Extract the (X, Y) coordinate from the center of the cell holding the provided text.  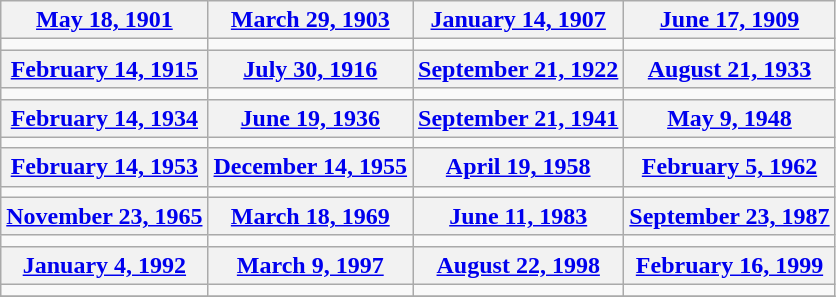
August 22, 1998 (518, 265)
September 23, 1987 (730, 216)
November 23, 1965 (104, 216)
January 14, 1907 (518, 20)
March 9, 1997 (310, 265)
April 19, 1958 (518, 167)
June 11, 1983 (518, 216)
August 21, 1933 (730, 69)
February 14, 1953 (104, 167)
June 19, 1936 (310, 118)
February 16, 1999 (730, 265)
May 18, 1901 (104, 20)
February 14, 1934 (104, 118)
March 18, 1969 (310, 216)
May 9, 1948 (730, 118)
September 21, 1922 (518, 69)
February 5, 1962 (730, 167)
February 14, 1915 (104, 69)
January 4, 1992 (104, 265)
June 17, 1909 (730, 20)
December 14, 1955 (310, 167)
July 30, 1916 (310, 69)
September 21, 1941 (518, 118)
March 29, 1903 (310, 20)
